Scan for the cell matching the given text and deliver its (x, y) coordinate at center. 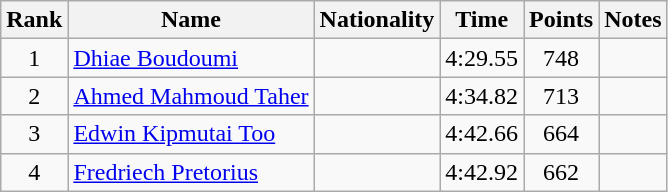
Nationality (377, 20)
2 (34, 96)
4 (34, 172)
1 (34, 58)
664 (562, 134)
Dhiae Boudoumi (191, 58)
3 (34, 134)
Notes (633, 20)
4:34.82 (482, 96)
4:29.55 (482, 58)
4:42.66 (482, 134)
Rank (34, 20)
713 (562, 96)
Points (562, 20)
Time (482, 20)
Edwin Kipmutai Too (191, 134)
Fredriech Pretorius (191, 172)
748 (562, 58)
662 (562, 172)
Name (191, 20)
Ahmed Mahmoud Taher (191, 96)
4:42.92 (482, 172)
